Capture the cell that displays the provided text and extract its (x, y) central coordinate. 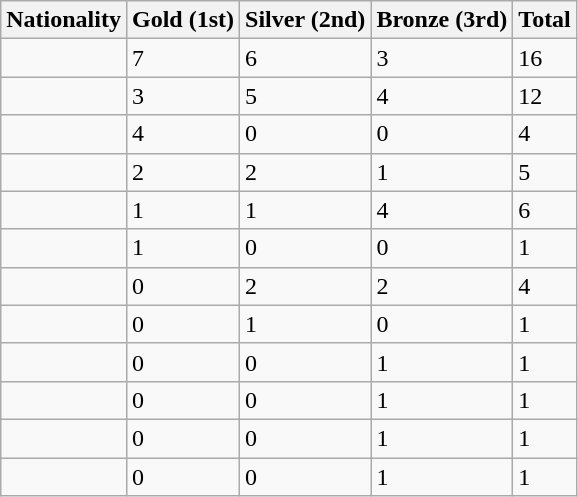
12 (545, 96)
Bronze (3rd) (442, 20)
16 (545, 58)
Silver (2nd) (306, 20)
Total (545, 20)
7 (182, 58)
Nationality (64, 20)
Gold (1st) (182, 20)
